Output the [X, Y] coordinate of the center of the cell containing the given text.  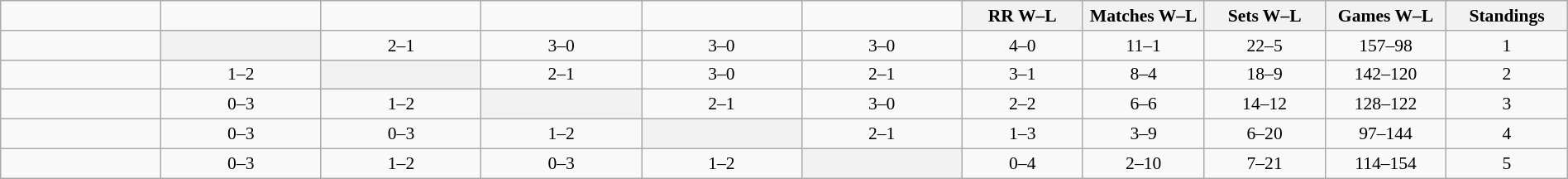
0–4 [1022, 163]
3–9 [1143, 134]
1–3 [1022, 134]
3–1 [1022, 75]
RR W–L [1022, 16]
2–2 [1022, 104]
4 [1507, 134]
7–21 [1264, 163]
3 [1507, 104]
1 [1507, 46]
2 [1507, 75]
2–10 [1143, 163]
Sets W–L [1264, 16]
Games W–L [1385, 16]
128–122 [1385, 104]
Standings [1507, 16]
157–98 [1385, 46]
97–144 [1385, 134]
6–6 [1143, 104]
Matches W–L [1143, 16]
14–12 [1264, 104]
22–5 [1264, 46]
114–154 [1385, 163]
11–1 [1143, 46]
18–9 [1264, 75]
5 [1507, 163]
6–20 [1264, 134]
8–4 [1143, 75]
4–0 [1022, 46]
142–120 [1385, 75]
